Find where the given text appears and provide that cell's center as (X, Y) coordinate. 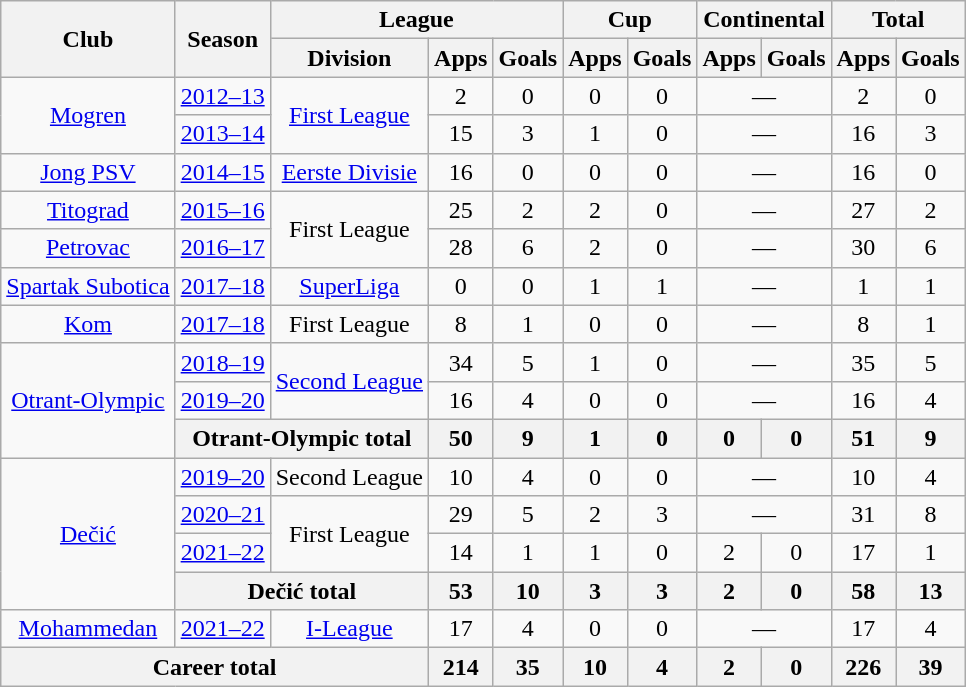
Titograd (88, 210)
Mogren (88, 115)
Club (88, 39)
2018–19 (222, 362)
Spartak Subotica (88, 286)
Otrant-Olympic (88, 400)
League (416, 20)
2014–15 (222, 172)
Mohammedan (88, 629)
226 (863, 667)
Career total (215, 667)
51 (863, 438)
58 (863, 591)
14 (461, 553)
2020–21 (222, 515)
Total (898, 20)
Dečić (88, 534)
Jong PSV (88, 172)
Dečić total (302, 591)
15 (461, 134)
34 (461, 362)
Eerste Divisie (349, 172)
29 (461, 515)
50 (461, 438)
2012–13 (222, 96)
I-League (349, 629)
31 (863, 515)
39 (931, 667)
214 (461, 667)
30 (863, 248)
2015–16 (222, 210)
25 (461, 210)
2013–14 (222, 134)
Division (349, 58)
Season (222, 39)
53 (461, 591)
28 (461, 248)
Continental (764, 20)
2016–17 (222, 248)
Otrant-Olympic total (302, 438)
27 (863, 210)
Cup (630, 20)
Kom (88, 324)
Petrovac (88, 248)
SuperLiga (349, 286)
13 (931, 591)
